Locate the cell with the specified text and output its (X, Y) center coordinate. 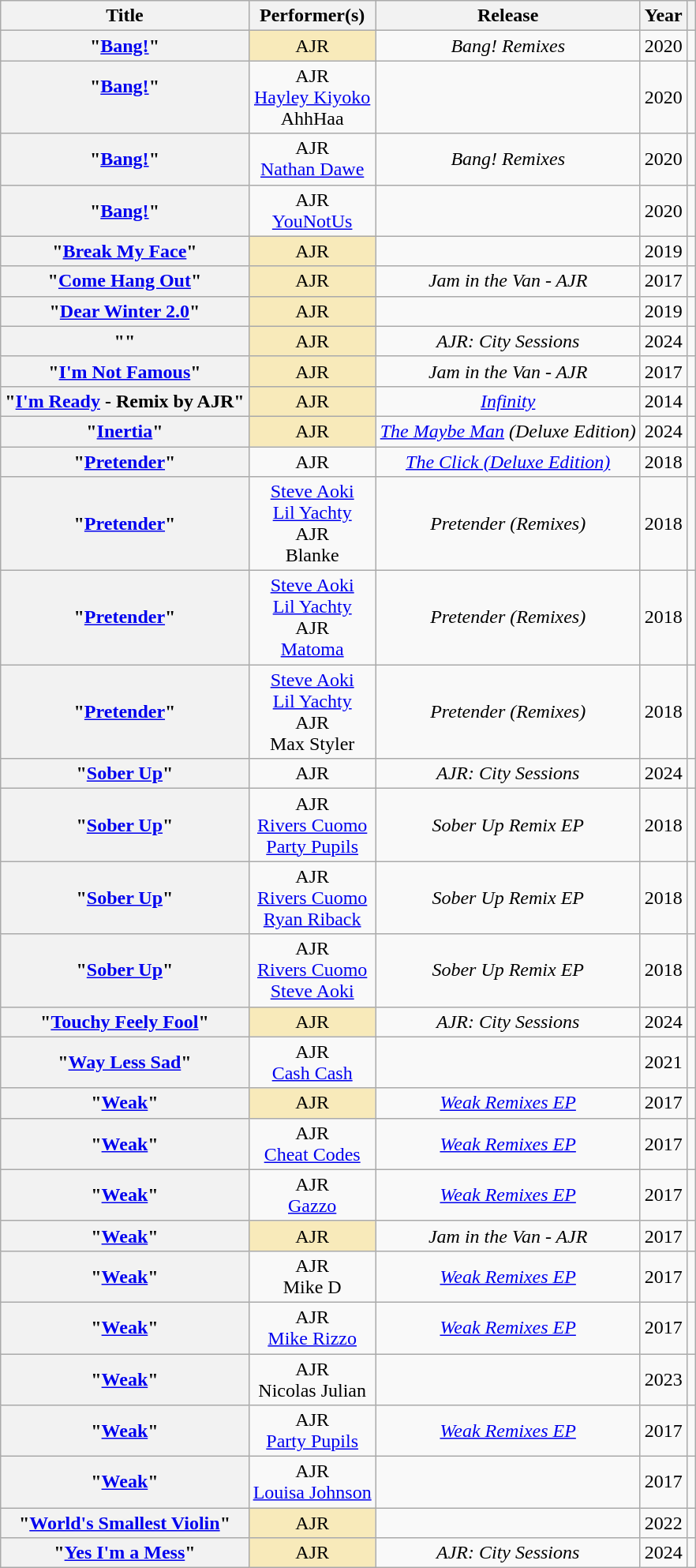
AJRCash Cash (312, 1063)
2023 (663, 1379)
"Dear Winter 2.0" (125, 311)
"Inertia" (125, 431)
"Come Hang Out" (125, 281)
AJRRivers CuomoRyan Riback (312, 898)
AJRMike Rizzo (312, 1328)
Release (508, 16)
"I'm Not Famous" (125, 371)
AJRYouNotUs (312, 210)
AJRGazzo (312, 1195)
AJRParty Pupils (312, 1431)
Year (663, 16)
AJRNathan Dawe (312, 159)
AJRLouisa Johnson (312, 1483)
AJRRivers CuomoSteve Aoki (312, 970)
Performer(s) (312, 16)
2014 (663, 401)
Title (125, 16)
AJRHayley KiyokoAhhHaa (312, 97)
The Maybe Man (Deluxe Edition) (508, 431)
AJRCheat Codes (312, 1143)
AJRRivers CuomoParty Pupils (312, 825)
AJRNicolas Julian (312, 1379)
Steve AokiLil YachtyAJRMatoma (312, 617)
The Click (Deluxe Edition) (508, 462)
Steve AokiLil YachtyAJRBlanke (312, 524)
Infinity (508, 401)
2021 (663, 1063)
"Way Less Sad" (125, 1063)
"Yes I'm a Mess" (125, 1553)
Steve AokiLil YachtyAJRMax Styler (312, 712)
2022 (663, 1523)
"Touchy Feely Fool" (125, 1022)
"World's Smallest Violin" (125, 1523)
"Break My Face" (125, 251)
"I'm Ready - Remix by AJR" (125, 401)
"" (125, 341)
AJRMike D (312, 1276)
